Find where the given text appears and provide that cell's center as (X, Y) coordinate. 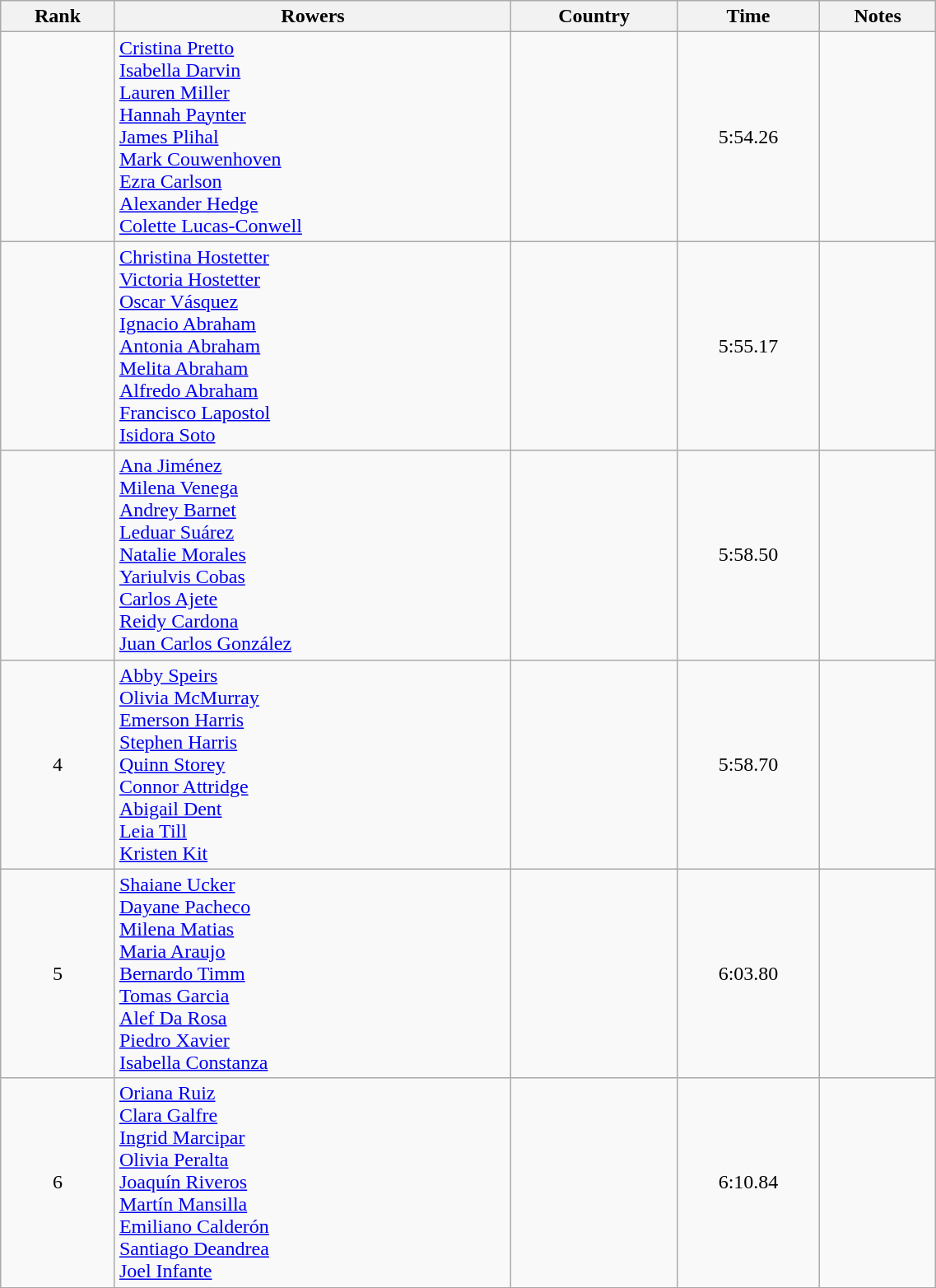
5:54.26 (749, 137)
Cristina PrettoIsabella DarvinLauren MillerHannah PaynterJames PlihalMark CouwenhovenEzra CarlsonAlexander HedgeColette Lucas-Conwell (313, 137)
5:58.70 (749, 764)
Rank (58, 16)
Ana JiménezMilena VenegaAndrey BarnetLeduar SuárezNatalie MoralesYariulvis CobasCarlos AjeteReidy CardonaJuan Carlos González (313, 555)
5 (58, 973)
6 (58, 1183)
Christina HostetterVictoria HostetterOscar VásquezIgnacio AbrahamAntonia AbrahamMelita AbrahamAlfredo AbrahamFrancisco LapostolIsidora Soto (313, 346)
5:55.17 (749, 346)
4 (58, 764)
5:58.50 (749, 555)
Shaiane UckerDayane PachecoMilena MatiasMaria AraujoBernardo TimmTomas GarciaAlef Da RosaPiedro XavierIsabella Constanza (313, 973)
Notes (878, 16)
Oriana RuizClara GalfreIngrid MarciparOlivia PeraltaJoaquín RiverosMartín MansillaEmiliano CalderónSantiago DeandreaJoel Infante (313, 1183)
6:10.84 (749, 1183)
Time (749, 16)
Rowers (313, 16)
Country (594, 16)
Abby SpeirsOlivia McMurrayEmerson HarrisStephen HarrisQuinn StoreyConnor AttridgeAbigail DentLeia TillKristen Kit (313, 764)
6:03.80 (749, 973)
